Find where the given text appears and provide that cell's center as [x, y] coordinate. 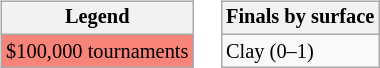
Finals by surface [300, 18]
$100,000 tournaments [97, 51]
Clay (0–1) [300, 51]
Legend [97, 18]
